From the cell containing the given text, extract its center point as (x, y) coordinate. 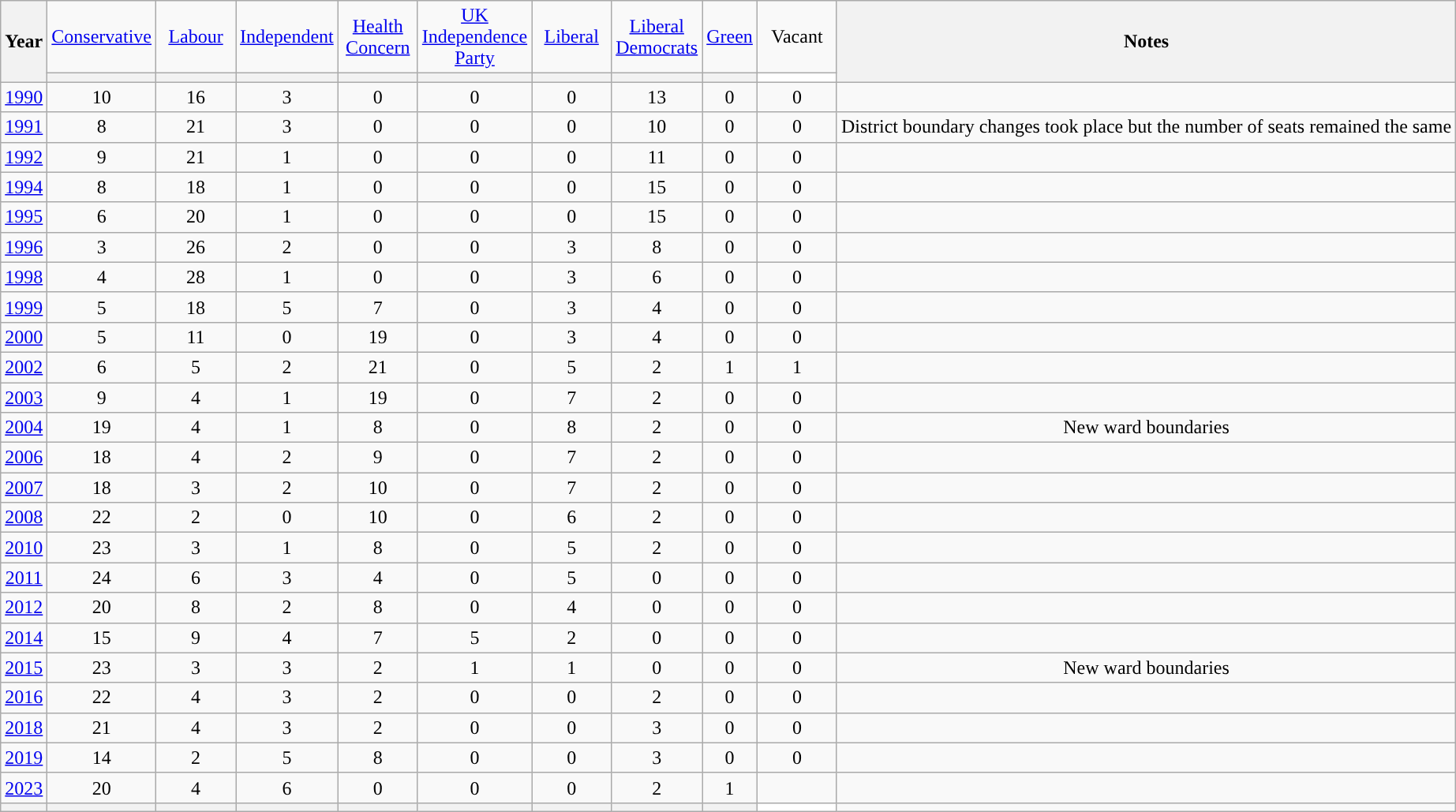
28 (196, 277)
2000 (24, 337)
Liberal (571, 37)
1992 (24, 157)
1996 (24, 247)
UK Independence Party (474, 37)
1991 (24, 127)
2003 (24, 397)
2014 (24, 638)
1994 (24, 187)
1990 (24, 97)
13 (657, 97)
Liberal Democrats (657, 37)
16 (196, 97)
Conservative (102, 37)
2008 (24, 518)
2006 (24, 458)
2015 (24, 668)
2011 (24, 578)
Labour (196, 37)
2018 (24, 728)
2012 (24, 608)
Vacant (797, 37)
1999 (24, 307)
2004 (24, 428)
Health Concern (377, 37)
2010 (24, 548)
Independent (287, 37)
District boundary changes took place but the number of seats remained the same (1146, 127)
14 (102, 758)
1995 (24, 217)
Green (730, 37)
2016 (24, 698)
2007 (24, 488)
26 (196, 247)
2019 (24, 758)
24 (102, 578)
1998 (24, 277)
Notes (1146, 41)
2002 (24, 367)
2023 (24, 788)
Year (24, 41)
